Search for the cell housing the specified text and yield its [x, y] center coordinate. 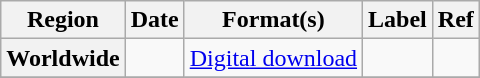
Digital download [273, 58]
Label [398, 20]
Format(s) [273, 20]
Ref [456, 20]
Region [63, 20]
Date [154, 20]
Worldwide [63, 58]
